Find where the given text appears and provide that cell's center as [x, y] coordinate. 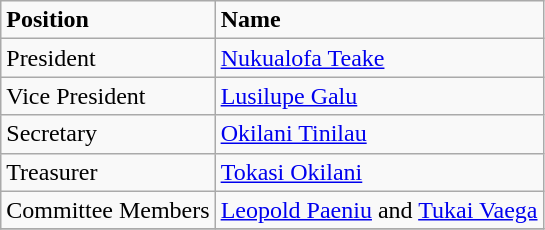
Tokasi Okilani [379, 172]
Treasurer [108, 172]
Position [108, 20]
Nukualofa Teake [379, 58]
Okilani Tinilau [379, 134]
Name [379, 20]
Committee Members [108, 210]
Secretary [108, 134]
President [108, 58]
Leopold Paeniu and Tukai Vaega [379, 210]
Vice President [108, 96]
Lusilupe Galu [379, 96]
